Return (x, y) of the center of cell containing provided text 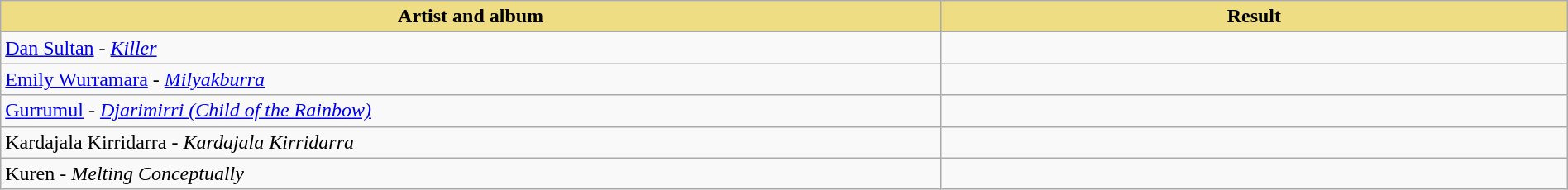
Dan Sultan - Killer (471, 48)
Artist and album (471, 17)
Gurrumul - Djarimirri (Child of the Rainbow) (471, 111)
Kardajala Kirridarra - Kardajala Kirridarra (471, 142)
Emily Wurramara - Milyakburra (471, 79)
Kuren - Melting Conceptually (471, 173)
Result (1254, 17)
